Scan for the cell matching the given text and deliver its [X, Y] coordinate at center. 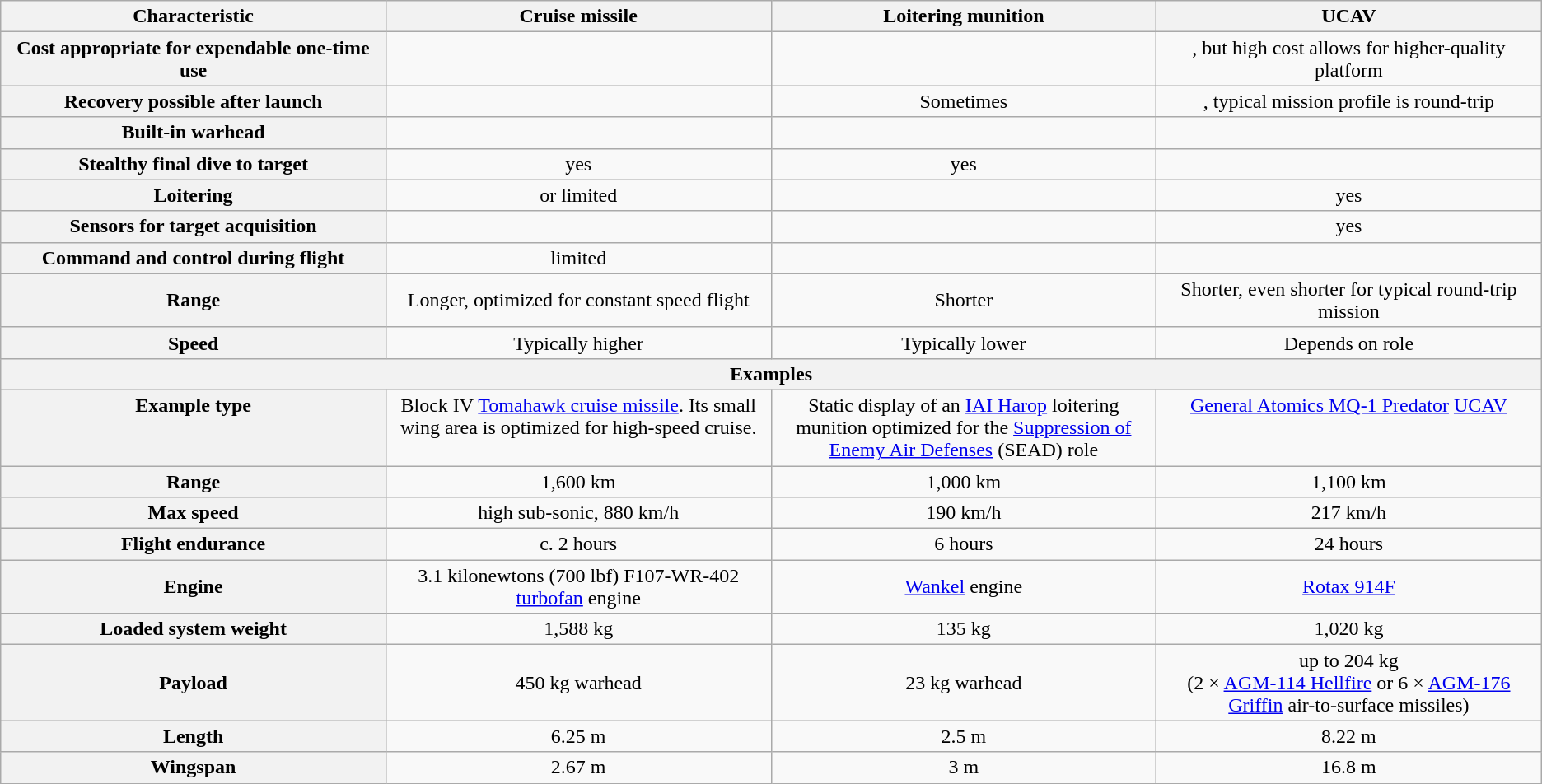
Loitering munition [964, 16]
1,000 km [964, 482]
23 kg warhead [964, 683]
2.67 m [578, 768]
Rotax 914F [1349, 586]
c. 2 hours [578, 544]
Payload [194, 683]
, typical mission profile is round-trip [1349, 101]
Examples [771, 374]
, but high cost allows for higher-quality platform [1349, 59]
16.8 m [1349, 768]
Loaded system weight [194, 629]
24 hours [1349, 544]
2.5 m [964, 736]
high sub-sonic, 880 km/h [578, 513]
Shorter, even shorter for typical round-trip mission [1349, 300]
Static display of an IAI Harop loitering munition optimized for the Suppression of Enemy Air Defenses (SEAD) role [964, 427]
Shorter [964, 300]
Command and control during flight [194, 258]
Built-in warhead [194, 133]
3.1 kilonewtons (700 lbf) F107-WR-402 turbofan engine [578, 586]
Recovery possible after launch [194, 101]
Flight endurance [194, 544]
Wingspan [194, 768]
Typically higher [578, 343]
1,600 km [578, 482]
limited [578, 258]
Max speed [194, 513]
Engine [194, 586]
135 kg [964, 629]
Longer, optimized for constant speed flight [578, 300]
Cruise missile [578, 16]
Wankel engine [964, 586]
Typically lower [964, 343]
1,020 kg [1349, 629]
up to 204 kg(2 × AGM-114 Hellfire or 6 × AGM-176 Griffin air-to-surface missiles) [1349, 683]
6.25 m [578, 736]
Speed [194, 343]
Loitering [194, 195]
1,100 km [1349, 482]
Characteristic [194, 16]
Cost appropriate for expendable one-time use [194, 59]
Depends on role [1349, 343]
3 m [964, 768]
6 hours [964, 544]
217 km/h [1349, 513]
UCAV [1349, 16]
Stealthy final dive to target [194, 164]
190 km/h [964, 513]
Example type [194, 427]
Length [194, 736]
8.22 m [1349, 736]
1,588 kg [578, 629]
General Atomics MQ-1 Predator UCAV [1349, 427]
Sometimes [964, 101]
Block IV Tomahawk cruise missile. Its small wing area is optimized for high-speed cruise. [578, 427]
or limited [578, 195]
Sensors for target acquisition [194, 226]
450 kg warhead [578, 683]
